Detect which cell encompasses the target text, then output its [x, y] center coordinate. 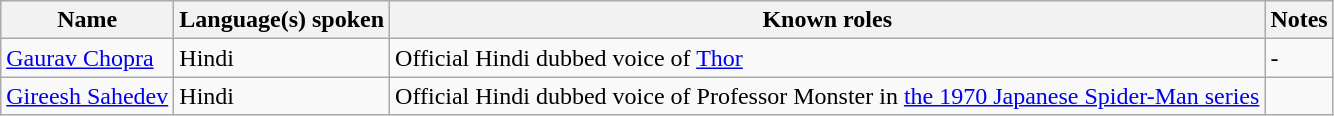
Name [88, 20]
Official Hindi dubbed voice of Professor Monster in the 1970 Japanese Spider-Man series [828, 96]
Language(s) spoken [282, 20]
Notes [1299, 20]
Known roles [828, 20]
Official Hindi dubbed voice of Thor [828, 58]
Gireesh Sahedev [88, 96]
Gaurav Chopra [88, 58]
- [1299, 58]
